Capture the cell that displays the provided text and extract its [X, Y] central coordinate. 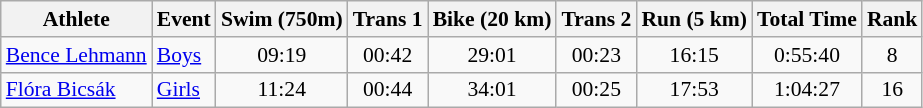
Flóra Bicsák [76, 90]
Trans 2 [596, 19]
00:42 [388, 55]
Boys [184, 55]
09:19 [282, 55]
8 [892, 55]
00:25 [596, 90]
Girls [184, 90]
0:55:40 [807, 55]
16 [892, 90]
Total Time [807, 19]
16:15 [694, 55]
Event [184, 19]
11:24 [282, 90]
1:04:27 [807, 90]
29:01 [492, 55]
Rank [892, 19]
Swim (750m) [282, 19]
Athlete [76, 19]
Trans 1 [388, 19]
00:44 [388, 90]
17:53 [694, 90]
34:01 [492, 90]
Bence Lehmann [76, 55]
00:23 [596, 55]
Bike (20 km) [492, 19]
Run (5 km) [694, 19]
